Detect which cell encompasses the target text, then output its [X, Y] center coordinate. 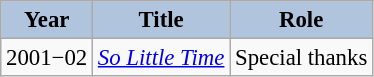
Year [47, 20]
Title [162, 20]
So Little Time [162, 58]
2001−02 [47, 58]
Special thanks [302, 58]
Role [302, 20]
